Output the (x, y) coordinate of the center of the cell containing the given text.  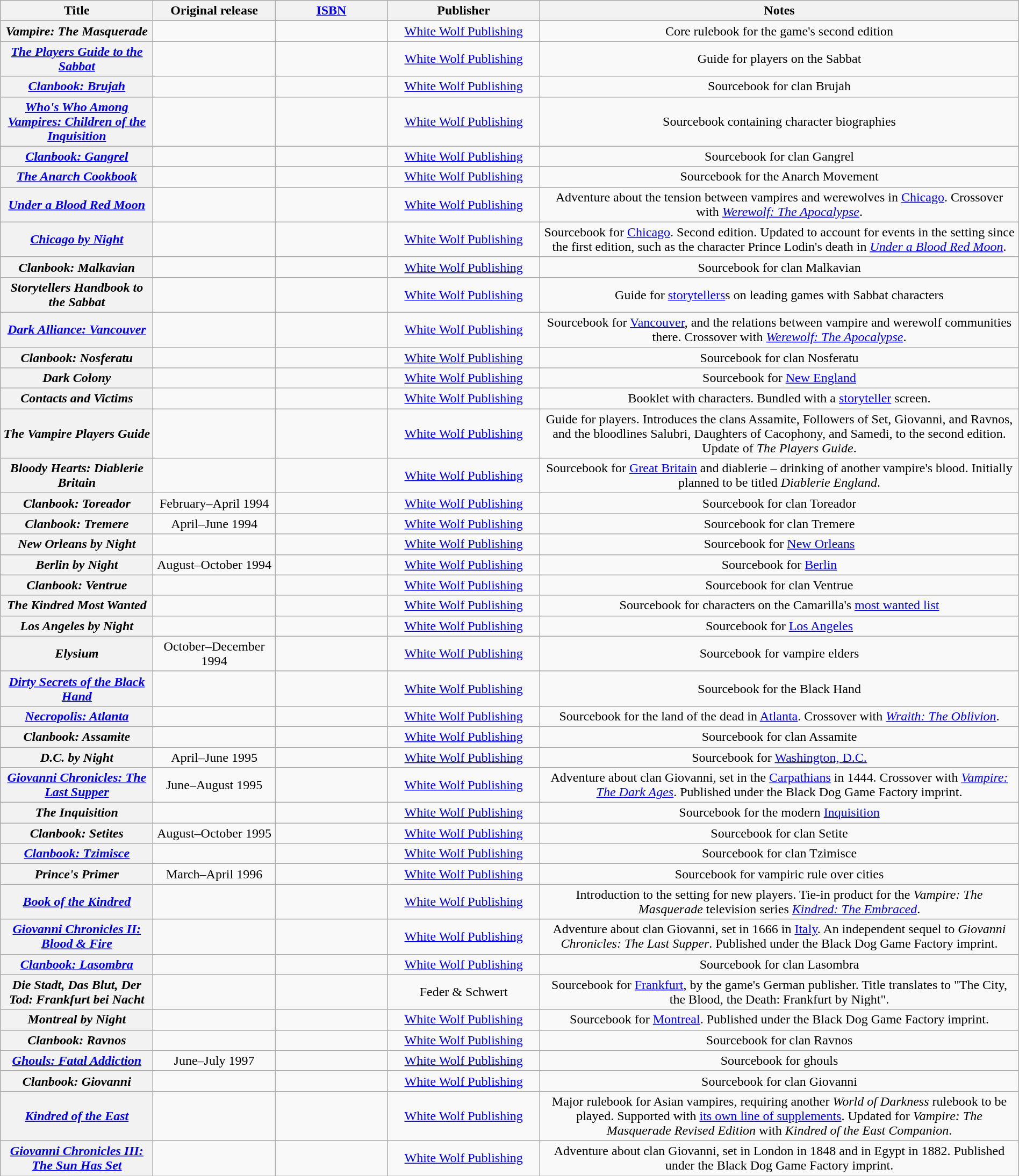
Adventure about the tension between vampires and werewolves in Chicago. Crossover with Werewolf: The Apocalypse. (779, 204)
New Orleans by Night (77, 544)
Clanbook: Brujah (77, 86)
April–June 1994 (214, 524)
Book of the Kindred (77, 901)
Sourcebook for the land of the dead in Atlanta. Crossover with Wraith: The Oblivion. (779, 716)
Sourcebook for New Orleans (779, 544)
Necropolis: Atlanta (77, 716)
Clanbook: Ventrue (77, 585)
Giovanni Chronicles II: Blood & Fire (77, 937)
Sourcebook for Frankfurt, by the game's German publisher. Title translates to "The City, the Blood, the Death: Frankfurt by Night". (779, 992)
June–August 1995 (214, 785)
Clanbook: Assamite (77, 737)
Sourcebook for vampire elders (779, 653)
Los Angeles by Night (77, 626)
Contacts and Victims (77, 399)
Title (77, 11)
October–December 1994 (214, 653)
Sourcebook for Washington, D.C. (779, 757)
Clanbook: Toreador (77, 503)
Adventure about clan Giovanni, set in London in 1848 and in Egypt in 1882. Published under the Black Dog Game Factory imprint. (779, 1158)
April–June 1995 (214, 757)
Storytellers Handbook to the Sabbat (77, 294)
August–October 1995 (214, 833)
Die Stadt, Das Blut, Der Tod: Frankfurt bei Nacht (77, 992)
Bloody Hearts: Diablerie Britain (77, 476)
Sourcebook for clan Giovanni (779, 1081)
Ghouls: Fatal Addiction (77, 1060)
Sourcebook for the modern Inquisition (779, 813)
Giovanni Chronicles III: The Sun Has Set (77, 1158)
Prince's Primer (77, 874)
Dark Colony (77, 378)
D.C. by Night (77, 757)
Clanbook: Gangrel (77, 156)
Sourcebook for clan Nosferatu (779, 357)
Guide for players on the Sabbat (779, 59)
Vampire: The Masquerade (77, 31)
Sourcebook for characters on the Camarilla's most wanted list (779, 605)
Sourcebook for clan Ventrue (779, 585)
Guide for storytellerss on leading games with Sabbat characters (779, 294)
Booklet with characters. Bundled with a storyteller screen. (779, 399)
Sourcebook for Great Britain and diablerie – drinking of another vampire's blood. Initially planned to be titled Diablerie England. (779, 476)
Feder & Schwert (464, 992)
Berlin by Night (77, 565)
The Inquisition (77, 813)
Introduction to the setting for new players. Tie-in product for the Vampire: The Masquerade television series Kindred: The Embraced. (779, 901)
Sourcebook for clan Brujah (779, 86)
Sourcebook for clan Malkavian (779, 267)
Sourcebook for clan Toreador (779, 503)
March–April 1996 (214, 874)
Clanbook: Tzimisce (77, 854)
Clanbook: Lasombra (77, 964)
Clanbook: Tremere (77, 524)
Sourcebook for Montreal. Published under the Black Dog Game Factory imprint. (779, 1020)
Under a Blood Red Moon (77, 204)
The Anarch Cookbook (77, 177)
Chicago by Night (77, 240)
Original release (214, 11)
Dark Alliance: Vancouver (77, 330)
Sourcebook for clan Ravnos (779, 1040)
Sourcebook for Berlin (779, 565)
June–July 1997 (214, 1060)
Core rulebook for the game's second edition (779, 31)
Sourcebook for Los Angeles (779, 626)
Publisher (464, 11)
Clanbook: Setites (77, 833)
Sourcebook for clan Assamite (779, 737)
Sourcebook containing character biographies (779, 121)
Giovanni Chronicles: The Last Supper (77, 785)
Clanbook: Ravnos (77, 1040)
ISBN (331, 11)
Sourcebook for clan Tremere (779, 524)
Sourcebook for the Black Hand (779, 689)
Sourcebook for the Anarch Movement (779, 177)
Clanbook: Giovanni (77, 1081)
The Kindred Most Wanted (77, 605)
Sourcebook for Vancouver, and the relations between vampire and werewolf communities there. Crossover with Werewolf: The Apocalypse. (779, 330)
Dirty Secrets of the Black Hand (77, 689)
The Vampire Players Guide (77, 434)
Who's Who Among Vampires: Children of the Inquisition (77, 121)
Sourcebook for clan Gangrel (779, 156)
February–April 1994 (214, 503)
Sourcebook for vampiric rule over cities (779, 874)
Notes (779, 11)
Sourcebook for ghouls (779, 1060)
Sourcebook for New England (779, 378)
Sourcebook for clan Tzimisce (779, 854)
The Players Guide to the Sabbat (77, 59)
Clanbook: Nosferatu (77, 357)
Sourcebook for clan Lasombra (779, 964)
Clanbook: Malkavian (77, 267)
August–October 1994 (214, 565)
Montreal by Night (77, 1020)
Kindred of the East (77, 1116)
Elysium (77, 653)
Sourcebook for clan Setite (779, 833)
